Return [x, y] of the center of cell containing provided text 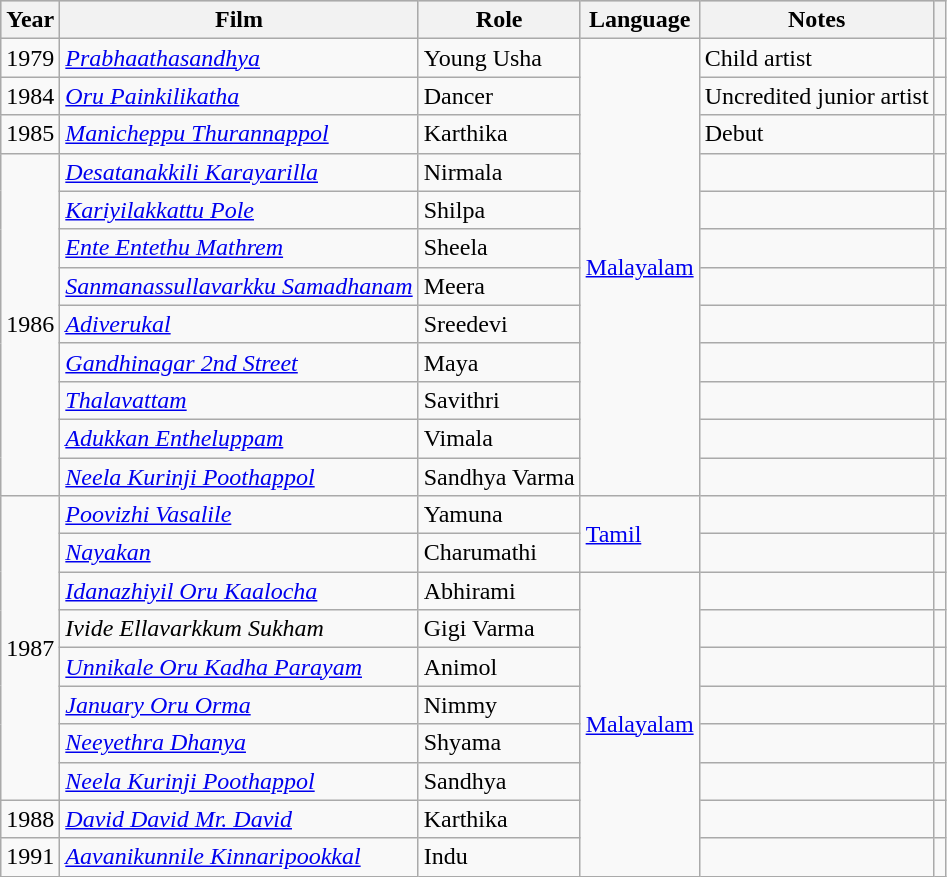
Child artist [816, 58]
Desatanakkili Karayarilla [239, 172]
Animol [499, 667]
Film [239, 20]
1985 [30, 134]
Abhirami [499, 591]
Sanmanassullavarkku Samadhanam [239, 286]
Shyama [499, 743]
Poovizhi Vasalile [239, 515]
Charumathi [499, 553]
Sandhya Varma [499, 477]
Kariyilakkattu Pole [239, 210]
Oru Painkilikatha [239, 96]
Aavanikunnile Kinnaripookkal [239, 857]
Ivide Ellavarkkum Sukham [239, 629]
1987 [30, 648]
Young Usha [499, 58]
Gigi Varma [499, 629]
Role [499, 20]
Adiverukal [239, 324]
1986 [30, 324]
1988 [30, 819]
Meera [499, 286]
Neeyethra Dhanya [239, 743]
Language [640, 20]
1991 [30, 857]
1979 [30, 58]
Manicheppu Thurannappol [239, 134]
Nimmy [499, 705]
Dancer [499, 96]
Sheela [499, 248]
Nirmala [499, 172]
Uncredited junior artist [816, 96]
Tamil [640, 534]
Notes [816, 20]
January Oru Orma [239, 705]
David David Mr. David [239, 819]
Thalavattam [239, 400]
Vimala [499, 438]
Unnikale Oru Kadha Parayam [239, 667]
Prabhaathasandhya [239, 58]
Adukkan Entheluppam [239, 438]
Yamuna [499, 515]
Debut [816, 134]
Sandhya [499, 781]
Gandhinagar 2nd Street [239, 362]
Idanazhiyil Oru Kaalocha [239, 591]
Indu [499, 857]
Nayakan [239, 553]
Year [30, 20]
Sreedevi [499, 324]
Shilpa [499, 210]
Savithri [499, 400]
1984 [30, 96]
Ente Entethu Mathrem [239, 248]
Maya [499, 362]
